Search for the cell housing the specified text and yield its [x, y] center coordinate. 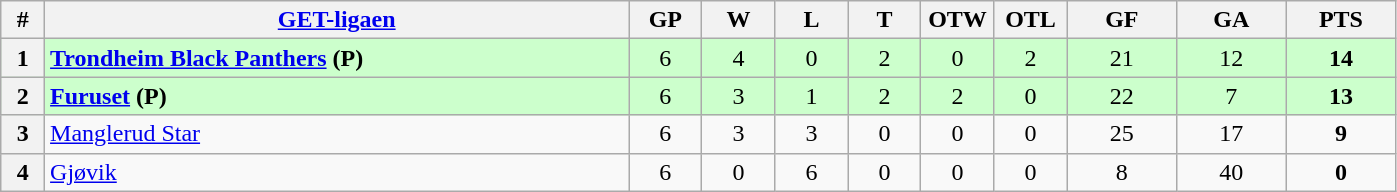
GA [1232, 20]
14 [1341, 58]
17 [1232, 134]
12 [1232, 58]
13 [1341, 96]
GET-ligaen [337, 20]
T [884, 20]
9 [1341, 134]
7 [1232, 96]
GF [1122, 20]
21 [1122, 58]
Trondheim Black Panthers (P) [337, 58]
Gjøvik [337, 172]
PTS [1341, 20]
22 [1122, 96]
Furuset (P) [337, 96]
# [23, 20]
25 [1122, 134]
GP [666, 20]
OTW [958, 20]
40 [1232, 172]
8 [1122, 172]
W [738, 20]
Manglerud Star [337, 134]
OTL [1030, 20]
L [812, 20]
